Return the (X, Y) coordinate for the center point of the cell that contains the specified text.  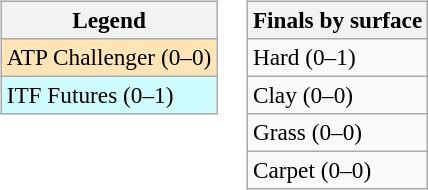
Finals by surface (337, 20)
Legend (108, 20)
Clay (0–0) (337, 95)
ATP Challenger (0–0) (108, 57)
Carpet (0–0) (337, 171)
Hard (0–1) (337, 57)
ITF Futures (0–1) (108, 95)
Grass (0–0) (337, 133)
